Scan for the cell matching the given text and deliver its (x, y) coordinate at center. 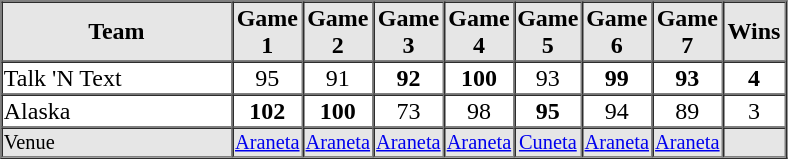
Game 5 (548, 32)
3 (754, 110)
91 (338, 78)
102 (268, 110)
Game 6 (618, 32)
4 (754, 78)
Cuneta (548, 143)
Team (116, 32)
Game 3 (408, 32)
92 (408, 78)
Game 2 (338, 32)
94 (618, 110)
73 (408, 110)
98 (480, 110)
Talk 'N Text (116, 78)
Game 1 (268, 32)
Wins (754, 32)
Venue (116, 143)
Alaska (116, 110)
99 (618, 78)
Game 4 (480, 32)
Game 7 (688, 32)
89 (688, 110)
